Capture the cell that displays the provided text and extract its [X, Y] central coordinate. 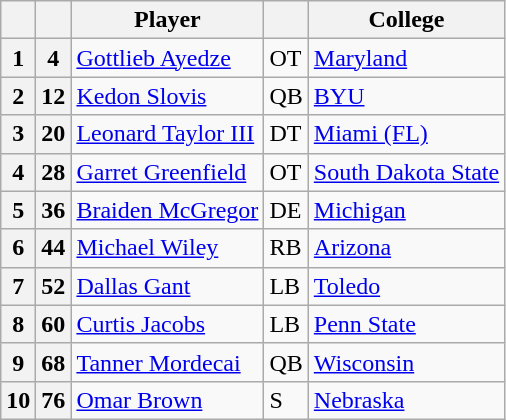
College [406, 20]
60 [54, 324]
5 [18, 210]
Miami (FL) [406, 134]
10 [18, 400]
3 [18, 134]
Tanner Mordecai [168, 362]
Michael Wiley [168, 248]
Kedon Slovis [168, 96]
Gottlieb Ayedze [168, 58]
12 [54, 96]
BYU [406, 96]
Wisconsin [406, 362]
1 [18, 58]
6 [18, 248]
Braiden McGregor [168, 210]
Michigan [406, 210]
RB [286, 248]
68 [54, 362]
Arizona [406, 248]
DT [286, 134]
Penn State [406, 324]
Curtis Jacobs [168, 324]
2 [18, 96]
28 [54, 172]
8 [18, 324]
Player [168, 20]
S [286, 400]
Toledo [406, 286]
36 [54, 210]
7 [18, 286]
20 [54, 134]
44 [54, 248]
9 [18, 362]
Nebraska [406, 400]
Maryland [406, 58]
76 [54, 400]
Dallas Gant [168, 286]
Leonard Taylor III [168, 134]
Garret Greenfield [168, 172]
52 [54, 286]
South Dakota State [406, 172]
Omar Brown [168, 400]
DE [286, 210]
